Search for the cell housing the specified text and yield its [x, y] center coordinate. 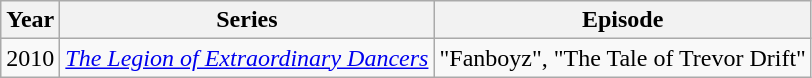
2010 [30, 58]
The Legion of Extraordinary Dancers [247, 58]
Year [30, 20]
"Fanboyz", "The Tale of Trevor Drift" [622, 58]
Episode [622, 20]
Series [247, 20]
